Provide the [X, Y] coordinate of the cell's center where the given text is located.  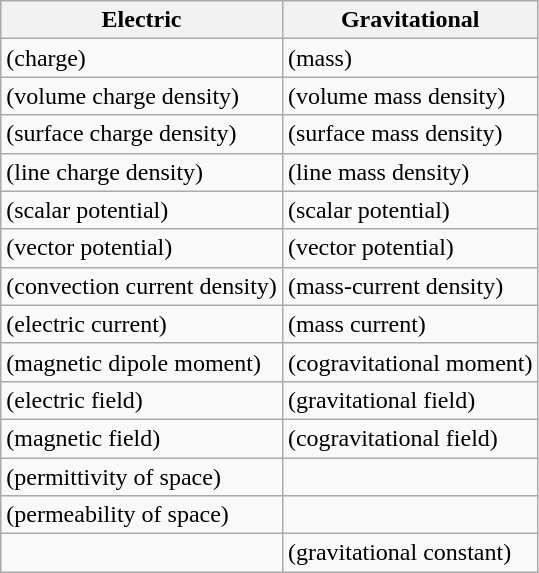
(mass current) [410, 324]
(permeability of space) [142, 515]
(electric field) [142, 400]
Electric [142, 20]
(cogravitational moment) [410, 362]
(volume charge density) [142, 96]
(line charge density) [142, 172]
(surface charge density) [142, 134]
(surface mass density) [410, 134]
(charge) [142, 58]
(convection current density) [142, 286]
(permittivity of space) [142, 477]
(cogravitational field) [410, 438]
(gravitational field) [410, 400]
(line mass density) [410, 172]
Gravitational [410, 20]
(volume mass density) [410, 96]
(magnetic field) [142, 438]
(mass-current density) [410, 286]
(electric current) [142, 324]
(magnetic dipole moment) [142, 362]
(mass) [410, 58]
(gravitational constant) [410, 553]
